Locate the cell with the specified text and output its (x, y) center coordinate. 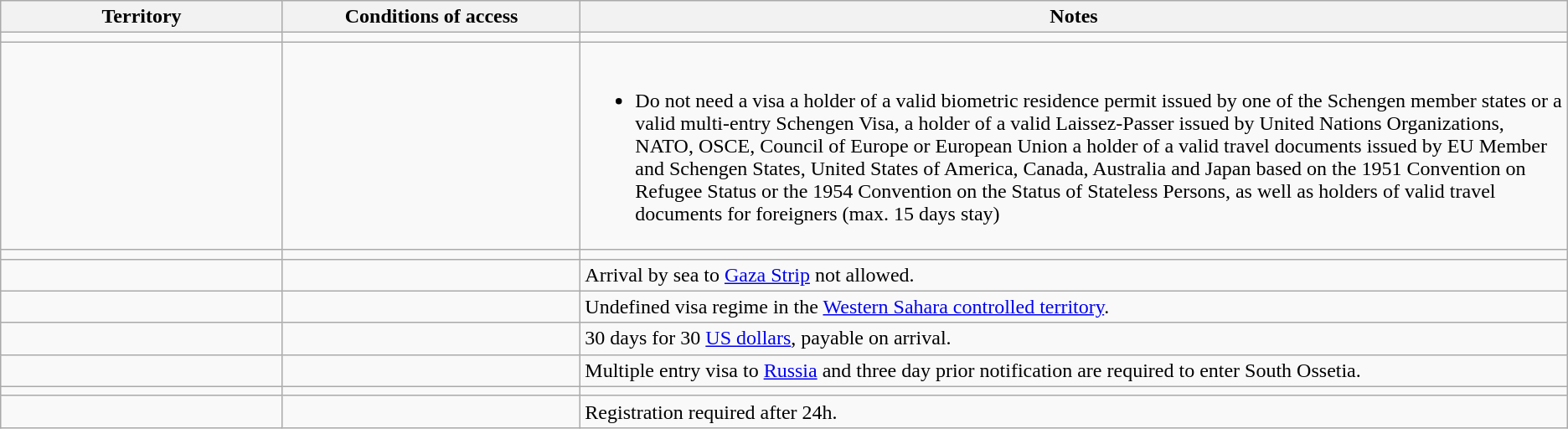
30 days for 30 US dollars, payable on arrival. (1074, 339)
Conditions of access (431, 17)
Territory (142, 17)
Arrival by sea to Gaza Strip not allowed. (1074, 275)
Multiple entry visa to Russia and three day prior notification are required to enter South Ossetia. (1074, 370)
Undefined visa regime in the Western Sahara controlled territory. (1074, 307)
Registration required after 24h. (1074, 411)
Notes (1074, 17)
